Find where the given text appears and provide that cell's center as (X, Y) coordinate. 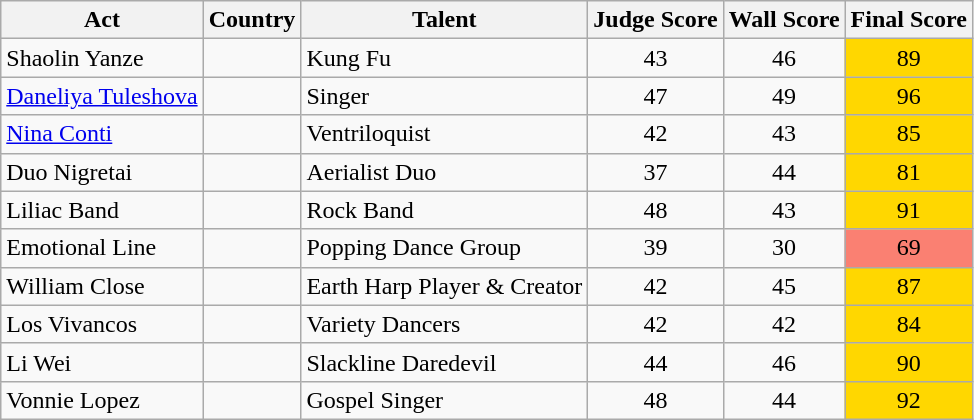
Nina Conti (102, 134)
Aerialist Duo (444, 172)
Emotional Line (102, 248)
Los Vivancos (102, 324)
69 (908, 248)
Liliac Band (102, 210)
45 (784, 286)
47 (656, 96)
Vonnie Lopez (102, 400)
Final Score (908, 20)
Judge Score (656, 20)
Daneliya Tuleshova (102, 96)
Popping Dance Group (444, 248)
92 (908, 400)
87 (908, 286)
Li Wei (102, 362)
Duo Nigretai (102, 172)
Slackline Daredevil (444, 362)
Earth Harp Player & Creator (444, 286)
96 (908, 96)
49 (784, 96)
Shaolin Yanze (102, 58)
30 (784, 248)
Country (252, 20)
37 (656, 172)
Singer (444, 96)
Act (102, 20)
Talent (444, 20)
89 (908, 58)
Rock Band (444, 210)
William Close (102, 286)
90 (908, 362)
39 (656, 248)
Gospel Singer (444, 400)
Ventriloquist (444, 134)
84 (908, 324)
81 (908, 172)
85 (908, 134)
Wall Score (784, 20)
Kung Fu (444, 58)
91 (908, 210)
Variety Dancers (444, 324)
